Return [x, y] of the center of cell containing provided text 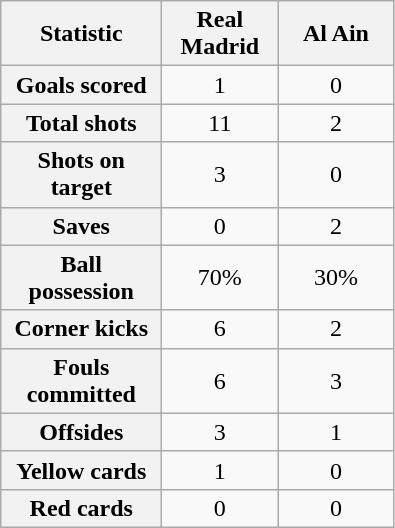
Saves [82, 226]
Goals scored [82, 85]
Al Ain [336, 34]
Yellow cards [82, 470]
Ball possession [82, 278]
Total shots [82, 123]
30% [336, 278]
Real Madrid [220, 34]
Red cards [82, 508]
Fouls committed [82, 380]
Offsides [82, 432]
Corner kicks [82, 329]
70% [220, 278]
Statistic [82, 34]
11 [220, 123]
Shots on target [82, 174]
